For the text-containing cell, return its midpoint in [x, y] coordinate format. 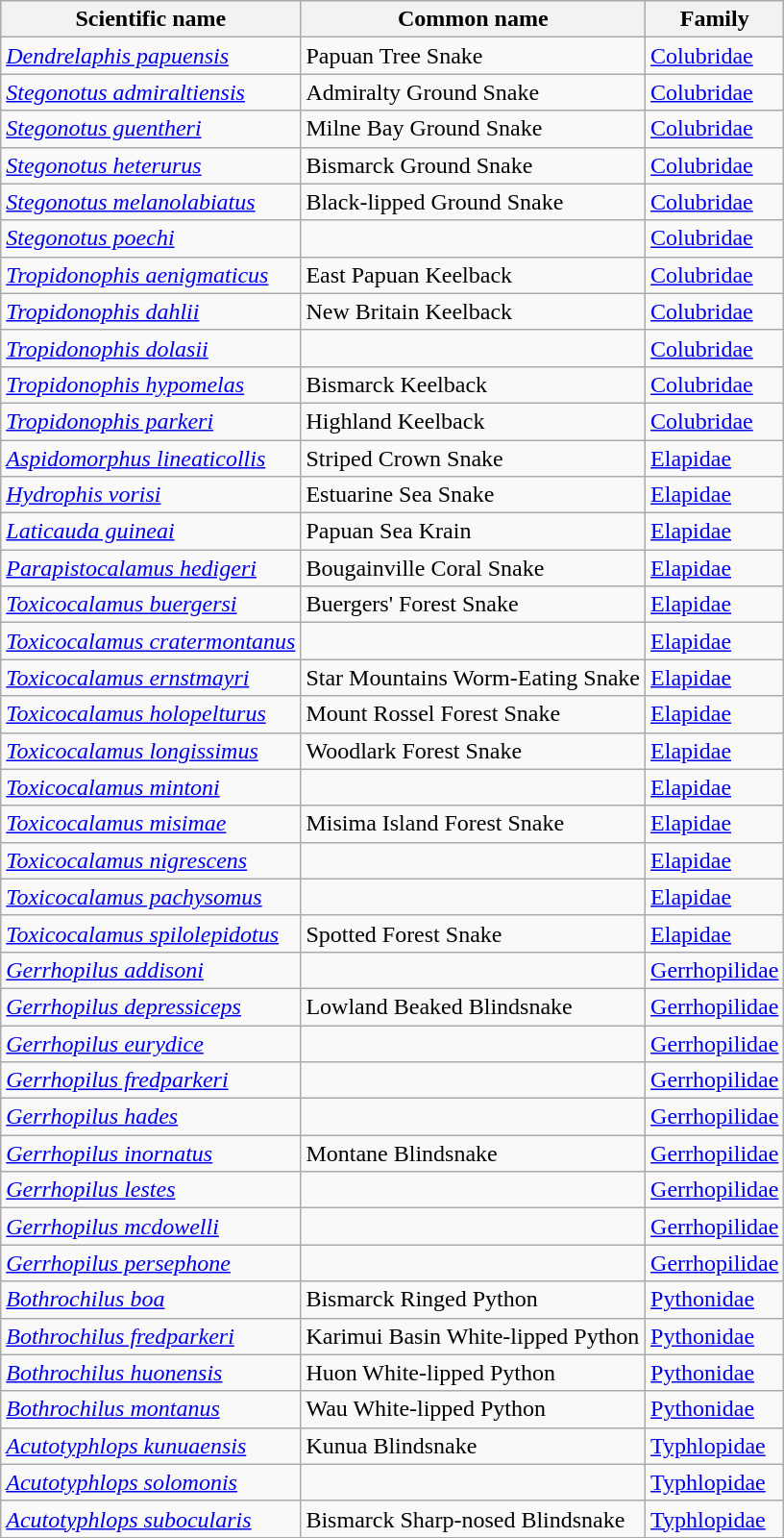
Karimui Basin White-lipped Python [473, 1336]
Toxicocalamus mintoni [151, 787]
Gerrhopilus lestes [151, 1190]
Toxicocalamus holopelturus [151, 714]
Woodlark Forest Snake [473, 751]
East Papuan Keelback [473, 275]
Star Mountains Worm-Eating Snake [473, 678]
Estuarine Sea Snake [473, 495]
Tropidonophis dolasii [151, 348]
Striped Crown Snake [473, 459]
Buergers' Forest Snake [473, 605]
Montane Blindsnake [473, 1153]
Acutotyphlops solomonis [151, 1482]
Stegonotus guentheri [151, 129]
Bougainville Coral Snake [473, 568]
Gerrhopilus depressiceps [151, 1006]
Gerrhopilus mcdowelli [151, 1227]
Mount Rossel Forest Snake [473, 714]
Bismarck Keelback [473, 384]
Bothrochilus fredparkeri [151, 1336]
Papuan Tree Snake [473, 56]
Kunua Blindsnake [473, 1446]
Toxicocalamus pachysomus [151, 897]
Aspidomorphus lineaticollis [151, 459]
Huon White-lipped Python [473, 1373]
Acutotyphlops subocularis [151, 1519]
Bothrochilus huonensis [151, 1373]
Toxicocalamus nigrescens [151, 860]
Bothrochilus boa [151, 1300]
Gerrhopilus inornatus [151, 1153]
Misima Island Forest Snake [473, 824]
Laticauda guineai [151, 532]
Stegonotus heterurus [151, 165]
Wau White-lipped Python [473, 1409]
Toxicocalamus cratermontanus [151, 641]
Toxicocalamus ernstmayri [151, 678]
Highland Keelback [473, 421]
Bothrochilus montanus [151, 1409]
Gerrhopilus eurydice [151, 1043]
Tropidonophis hypomelas [151, 384]
Toxicocalamus longissimus [151, 751]
Gerrhopilus addisoni [151, 970]
Lowland Beaked Blindsnake [473, 1006]
Acutotyphlops kunuaensis [151, 1446]
Toxicocalamus spilolepidotus [151, 933]
Stegonotus admiraltiensis [151, 92]
Admiralty Ground Snake [473, 92]
Dendrelaphis papuensis [151, 56]
Spotted Forest Snake [473, 933]
Tropidonophis parkeri [151, 421]
Toxicocalamus misimae [151, 824]
Stegonotus melanolabiatus [151, 202]
Tropidonophis dahlii [151, 311]
Scientific name [151, 19]
Family [715, 19]
Common name [473, 19]
Bismarck Ringed Python [473, 1300]
Toxicocalamus buergersi [151, 605]
New Britain Keelback [473, 311]
Stegonotus poechi [151, 238]
Bismarck Ground Snake [473, 165]
Parapistocalamus hedigeri [151, 568]
Bismarck Sharp-nosed Blindsnake [473, 1519]
Tropidonophis aenigmaticus [151, 275]
Milne Bay Ground Snake [473, 129]
Papuan Sea Krain [473, 532]
Hydrophis vorisi [151, 495]
Gerrhopilus hades [151, 1117]
Gerrhopilus persephone [151, 1263]
Gerrhopilus fredparkeri [151, 1080]
Black-lipped Ground Snake [473, 202]
